Find where the given text appears and provide that cell's center as [X, Y] coordinate. 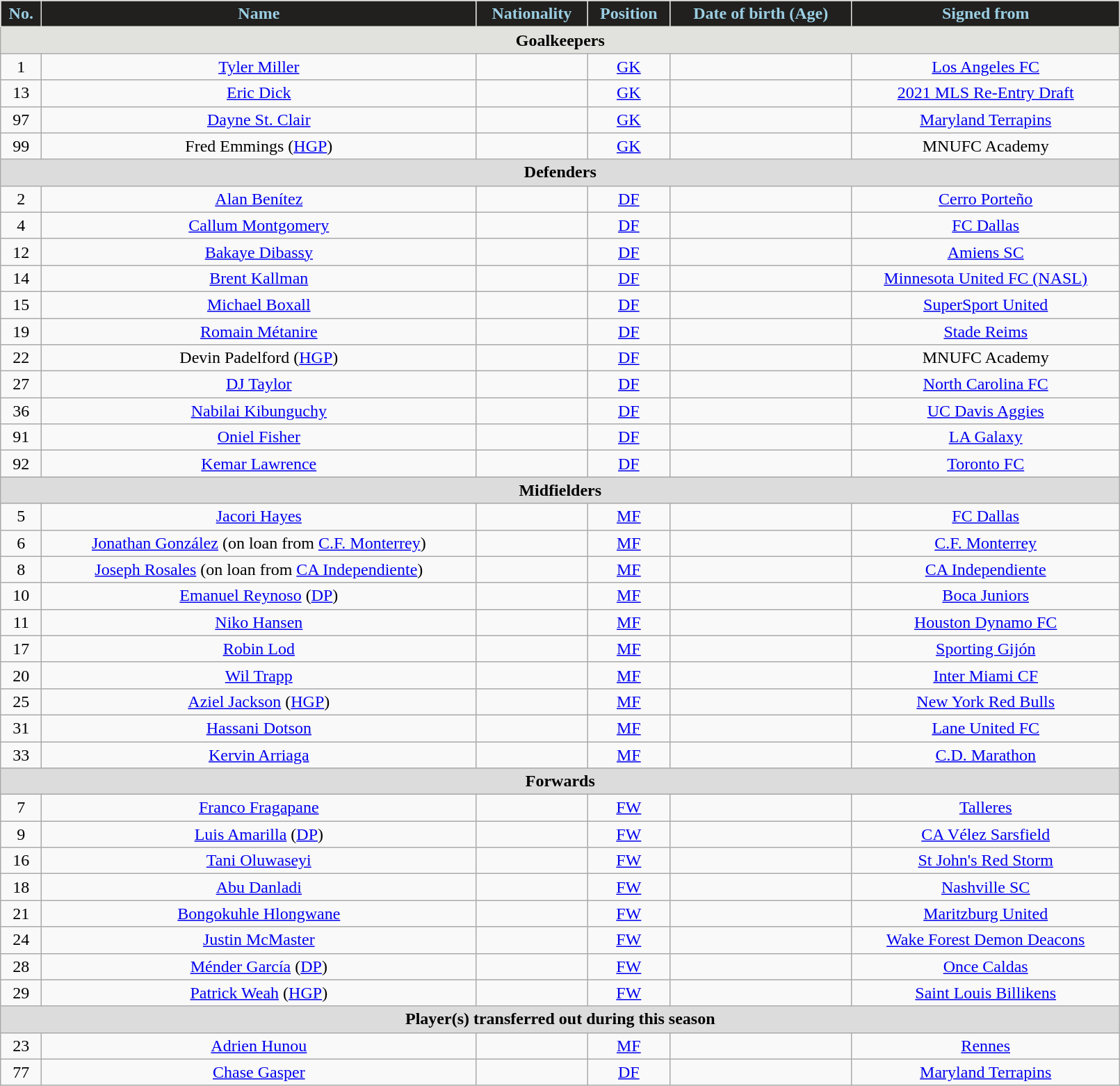
Franco Fragapane [259, 808]
Rennes [986, 1046]
21 [21, 914]
Callum Montgomery [259, 225]
4 [21, 225]
Nationality [532, 14]
Houston Dynamo FC [986, 622]
Inter Miami CF [986, 675]
1 [21, 67]
Adrien Hunou [259, 1046]
Chase Gasper [259, 1072]
Lane United FC [986, 728]
2 [21, 199]
Cerro Porteño [986, 199]
No. [21, 14]
Nabilai Kibunguchy [259, 411]
Sporting Gijón [986, 649]
17 [21, 649]
Dayne St. Clair [259, 120]
Boca Juniors [986, 596]
C.F. Monterrey [986, 543]
36 [21, 411]
Maritzburg United [986, 914]
Minnesota United FC (NASL) [986, 278]
Bakaye Dibassy [259, 252]
20 [21, 675]
Brent Kallman [259, 278]
24 [21, 940]
Name [259, 14]
Amiens SC [986, 252]
Defenders [560, 172]
7 [21, 808]
14 [21, 278]
Position [628, 14]
Nashville SC [986, 887]
Player(s) transferred out during this season [560, 1019]
Niko Hansen [259, 622]
15 [21, 305]
Kemar Lawrence [259, 464]
Justin McMaster [259, 940]
Aziel Jackson (HGP) [259, 702]
97 [21, 120]
SuperSport United [986, 305]
9 [21, 834]
New York Red Bulls [986, 702]
29 [21, 993]
27 [21, 384]
Eric Dick [259, 93]
92 [21, 464]
33 [21, 754]
Midfielders [560, 490]
Romain Métanire [259, 332]
Date of birth (Age) [761, 14]
Stade Reims [986, 332]
Jacori Hayes [259, 517]
31 [21, 728]
Toronto FC [986, 464]
Saint Louis Billikens [986, 993]
99 [21, 146]
Wake Forest Demon Deacons [986, 940]
22 [21, 358]
Los Angeles FC [986, 67]
CA Independiente [986, 569]
91 [21, 437]
DJ Taylor [259, 384]
Robin Lod [259, 649]
Wil Trapp [259, 675]
16 [21, 861]
Fred Emmings (HGP) [259, 146]
2021 MLS Re-Entry Draft [986, 93]
Devin Padelford (HGP) [259, 358]
Tani Oluwaseyi [259, 861]
12 [21, 252]
23 [21, 1046]
Tyler Miller [259, 67]
77 [21, 1072]
Oniel Fisher [259, 437]
13 [21, 93]
North Carolina FC [986, 384]
Kervin Arriaga [259, 754]
Goalkeepers [560, 40]
10 [21, 596]
Jonathan González (on loan from C.F. Monterrey) [259, 543]
6 [21, 543]
Once Caldas [986, 966]
Patrick Weah (HGP) [259, 993]
11 [21, 622]
Alan Benítez [259, 199]
5 [21, 517]
Signed from [986, 14]
Bongokuhle Hlongwane [259, 914]
UC Davis Aggies [986, 411]
18 [21, 887]
Emanuel Reynoso (DP) [259, 596]
Hassani Dotson [259, 728]
Talleres [986, 808]
Luis Amarilla (DP) [259, 834]
LA Galaxy [986, 437]
C.D. Marathon [986, 754]
Joseph Rosales (on loan from CA Independiente) [259, 569]
Forwards [560, 781]
Michael Boxall [259, 305]
Abu Danladi [259, 887]
Ménder García (DP) [259, 966]
19 [21, 332]
8 [21, 569]
25 [21, 702]
28 [21, 966]
CA Vélez Sarsfield [986, 834]
St John's Red Storm [986, 861]
